Capture the cell that displays the provided text and extract its (X, Y) central coordinate. 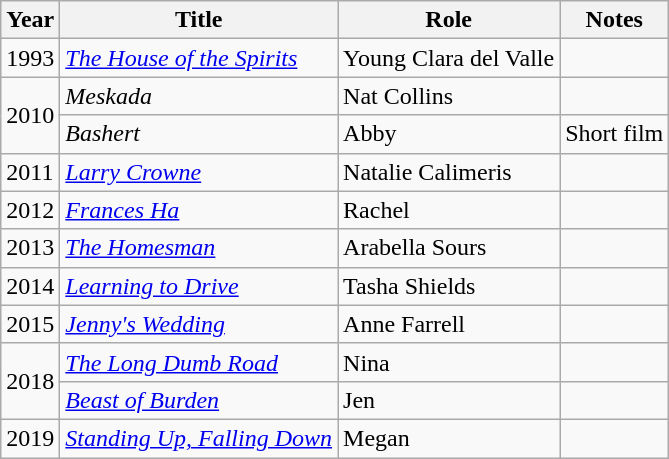
The Homesman (199, 248)
2013 (30, 248)
The Long Dumb Road (199, 362)
Anne Farrell (449, 324)
Jen (449, 400)
1993 (30, 58)
Larry Crowne (199, 172)
2011 (30, 172)
The House of the Spirits (199, 58)
Frances Ha (199, 210)
Year (30, 20)
Arabella Sours (449, 248)
2012 (30, 210)
Standing Up, Falling Down (199, 438)
Learning to Drive (199, 286)
Young Clara del Valle (449, 58)
Nina (449, 362)
Natalie Calimeris (449, 172)
Title (199, 20)
2018 (30, 381)
Beast of Burden (199, 400)
2015 (30, 324)
Bashert (199, 134)
2019 (30, 438)
Jenny's Wedding (199, 324)
Meskada (199, 96)
Megan (449, 438)
Role (449, 20)
Rachel (449, 210)
2014 (30, 286)
Short film (614, 134)
Nat Collins (449, 96)
Notes (614, 20)
Abby (449, 134)
Tasha Shields (449, 286)
2010 (30, 115)
